Detect which cell encompasses the target text, then output its [X, Y] center coordinate. 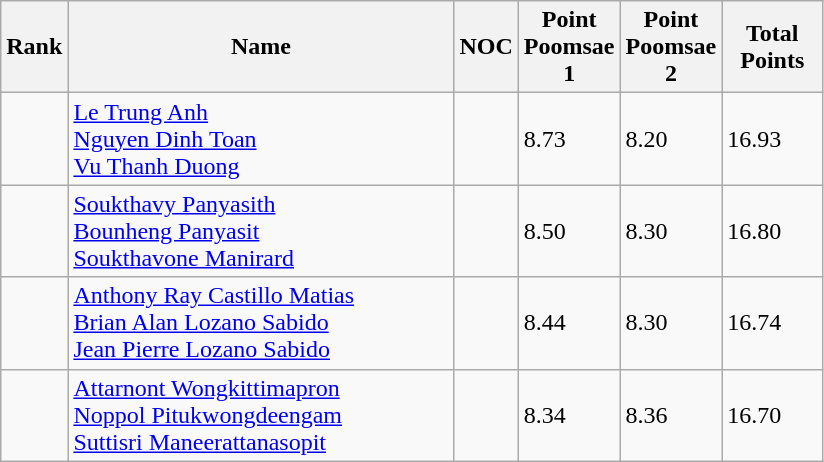
8.50 [569, 231]
16.70 [772, 415]
8.34 [569, 415]
8.36 [671, 415]
16.74 [772, 323]
8.44 [569, 323]
Rank [34, 47]
Le Trung Anh Nguyen Dinh Toan Vu Thanh Duong [261, 139]
Name [261, 47]
Total Points [772, 47]
NOC [486, 47]
Point Poomsae 1 [569, 47]
8.73 [569, 139]
16.80 [772, 231]
Attarnont Wongkittimapron Noppol Pitukwongdeengam Suttisri Maneerattanasopit [261, 415]
8.20 [671, 139]
16.93 [772, 139]
Anthony Ray Castillo Matias Brian Alan Lozano Sabido Jean Pierre Lozano Sabido [261, 323]
Point Poomsae 2 [671, 47]
Soukthavy Panyasith Bounheng Panyasit Soukthavone Manirard [261, 231]
